Find where the given text appears and provide that cell's center as (X, Y) coordinate. 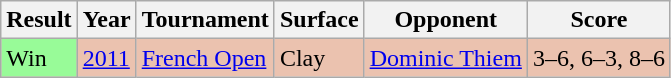
Surface (319, 20)
Dominic Thiem (446, 58)
Result (39, 20)
Tournament (205, 20)
Opponent (446, 20)
2011 (106, 58)
Clay (319, 58)
Win (39, 58)
French Open (205, 58)
Score (598, 20)
3–6, 6–3, 8–6 (598, 58)
Year (106, 20)
